Locate the cell with the specified text and output its [x, y] center coordinate. 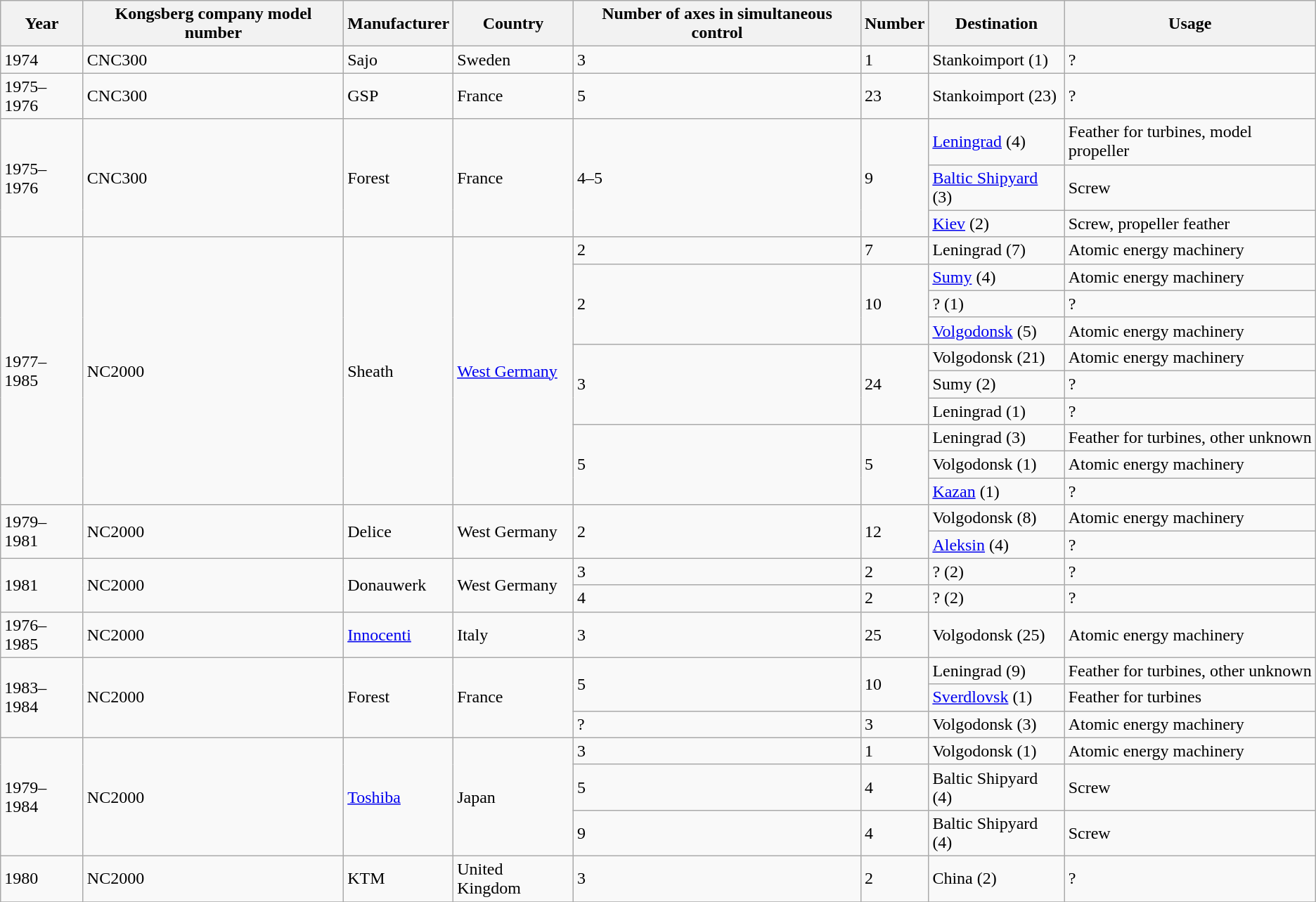
Innocenti [399, 634]
Volgodonsk (8) [997, 518]
Feather for turbines [1189, 697]
Number [894, 24]
Sajo [399, 60]
Donauwerk [399, 585]
23 [894, 96]
China (2) [997, 879]
Kiev (2) [997, 224]
Kongsberg company model number [213, 24]
Volgodonsk (25) [997, 634]
Japan [513, 797]
Feather for turbines, model propeller [1189, 142]
Leningrad (3) [997, 438]
1981 [42, 585]
4–5 [717, 178]
Manufacturer [399, 24]
Leningrad (9) [997, 671]
1980 [42, 879]
Aleksin (4) [997, 545]
Stankoimport (1) [997, 60]
25 [894, 634]
Sumy (4) [997, 277]
1976–1985 [42, 634]
KTM [399, 879]
1979–1984 [42, 797]
Volgodonsk (5) [997, 330]
7 [894, 250]
Baltic Shipyard (3) [997, 187]
1979–1981 [42, 531]
Italy [513, 634]
Leningrad (1) [997, 411]
Year [42, 24]
12 [894, 531]
Sumy (2) [997, 384]
Volgodonsk (21) [997, 357]
Sheath [399, 371]
1977–1985 [42, 371]
Leningrad (7) [997, 250]
United Kingdom [513, 879]
1974 [42, 60]
24 [894, 384]
Number of axes in simultaneous control [717, 24]
Screw, propeller feather [1189, 224]
? (1) [997, 304]
Destination [997, 24]
Volgodonsk (3) [997, 724]
Sverdlovsk (1) [997, 697]
1983–1984 [42, 697]
Country [513, 24]
Usage [1189, 24]
Sweden [513, 60]
Stankoimport (23) [997, 96]
Leningrad (4) [997, 142]
Kazan (1) [997, 491]
Delice [399, 531]
GSP [399, 96]
Toshiba [399, 797]
